Provide the [X, Y] coordinate of the cell's center where the given text is located.  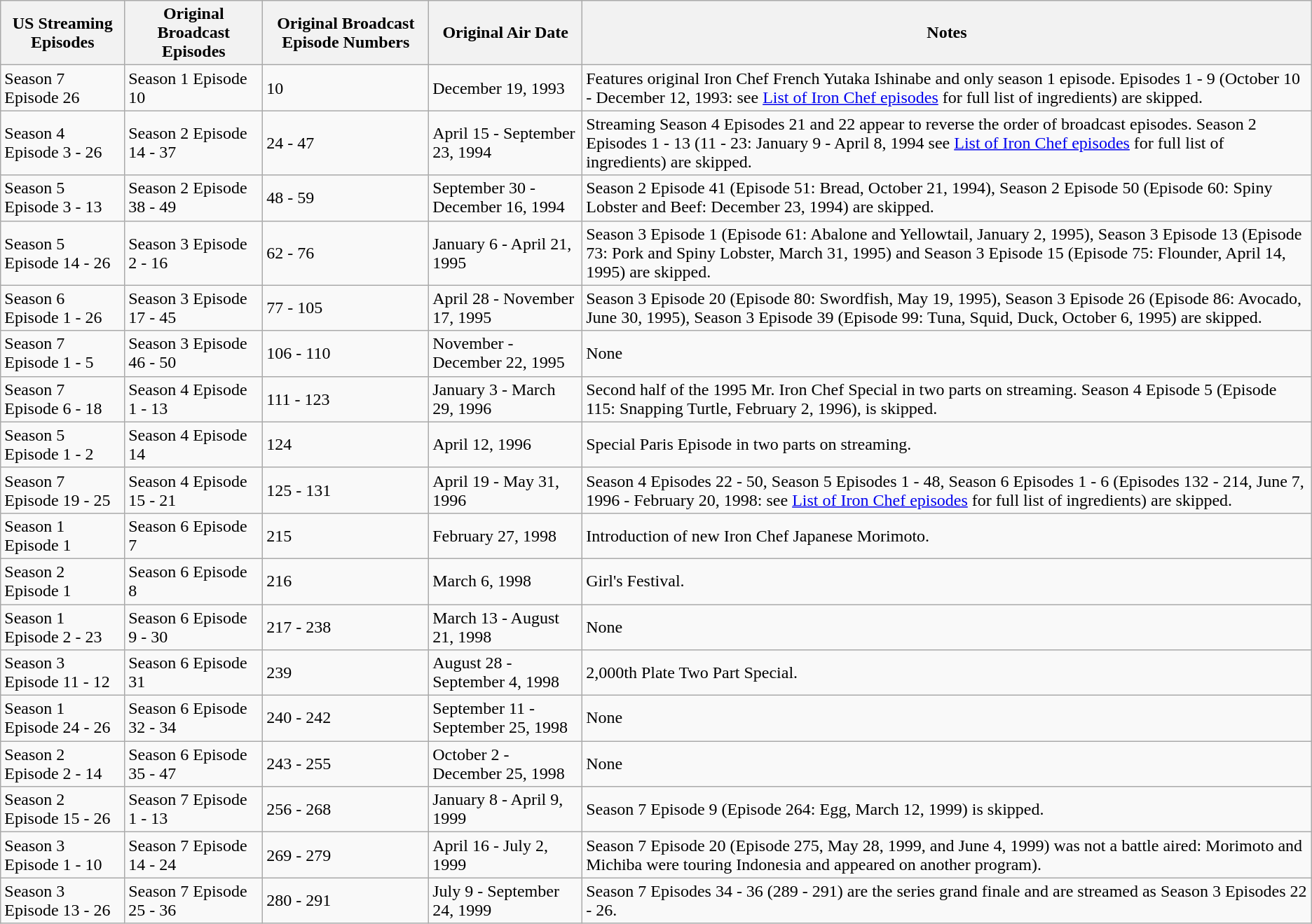
269 - 279 [346, 855]
240 - 242 [346, 719]
Season 7 Episode 25 - 36 [193, 901]
October 2 - December 25, 1998 [506, 764]
Season 4 Episode 14 [193, 444]
217 - 238 [346, 626]
Season 3 Episode 11 - 12 [63, 673]
January 6 - April 21, 1995 [506, 253]
January 8 - April 9, 1999 [506, 810]
Introduction of new Iron Chef Japanese Morimoto. [948, 535]
April 15 - September 23, 1994 [506, 143]
Season 2 Episode 2 - 14 [63, 764]
Season 5 Episode 1 - 2 [63, 444]
2,000th Plate Two Part Special. [948, 673]
Special Paris Episode in two parts on streaming. [948, 444]
Season 5 Episode 14 - 26 [63, 253]
April 16 - July 2, 1999 [506, 855]
Season 6 Episode 7 [193, 535]
Season 6 Episode 35 - 47 [193, 764]
Season 3 Episode 2 - 16 [193, 253]
Original Broadcast Episode Numbers [346, 33]
106 - 110 [346, 353]
Season 7 Episode 1 - 5 [63, 353]
Season 2 Episode 14 - 37 [193, 143]
December 19, 1993 [506, 88]
Season 6 Episode 9 - 30 [193, 626]
January 3 - March 29, 1996 [506, 399]
280 - 291 [346, 901]
Season 4 Episode 1 - 13 [193, 399]
April 28 - November 17, 1995 [506, 308]
48 - 59 [346, 198]
10 [346, 88]
November - December 22, 1995 [506, 353]
215 [346, 535]
216 [346, 581]
Season 6 Episode 31 [193, 673]
256 - 268 [346, 810]
Season 1 Episode 10 [193, 88]
Season 7 Episodes 34 - 36 (289 - 291) are the series grand finale and are streamed as Season 3 Episodes 22 - 26. [948, 901]
Season 7 Episode 1 - 13 [193, 810]
Season 3 Episode 17 - 45 [193, 308]
September 11 - September 25, 1998 [506, 719]
US Streaming Episodes [63, 33]
Season 3 Episode 46 - 50 [193, 353]
Season 4 Episode 15 - 21 [193, 490]
Season 2 Episode 1 [63, 581]
77 - 105 [346, 308]
24 - 47 [346, 143]
Season 3 Episode 1 - 10 [63, 855]
Season 7 Episode 9 (Episode 264: Egg, March 12, 1999) is skipped. [948, 810]
111 - 123 [346, 399]
Season 7 Episode 26 [63, 88]
Season 3 Episode 13 - 26 [63, 901]
Season 2 Episode 41 (Episode 51: Bread, October 21, 1994), Season 2 Episode 50 (Episode 60: Spiny Lobster and Beef: December 23, 1994) are skipped. [948, 198]
Original Air Date [506, 33]
125 - 131 [346, 490]
March 13 - August 21, 1998 [506, 626]
April 19 - May 31, 1996 [506, 490]
Notes [948, 33]
March 6, 1998 [506, 581]
239 [346, 673]
July 9 - September 24, 1999 [506, 901]
Season 6 Episode 8 [193, 581]
April 12, 1996 [506, 444]
Season 1 Episode 1 [63, 535]
62 - 76 [346, 253]
Season 7 Episode 14 - 24 [193, 855]
Season 6 Episode 32 - 34 [193, 719]
Season 2 Episode 38 - 49 [193, 198]
Season 1 Episode 24 - 26 [63, 719]
August 28 - September 4, 1998 [506, 673]
Season 6 Episode 1 - 26 [63, 308]
February 27, 1998 [506, 535]
124 [346, 444]
Season 2 Episode 15 - 26 [63, 810]
Season 7 Episode 19 - 25 [63, 490]
September 30 - December 16, 1994 [506, 198]
243 - 255 [346, 764]
Original Broadcast Episodes [193, 33]
Season 4 Episode 3 - 26 [63, 143]
Season 7 Episode 6 - 18 [63, 399]
Season 1 Episode 2 - 23 [63, 626]
Girl's Festival. [948, 581]
Season 5 Episode 3 - 13 [63, 198]
